Return the (X, Y) coordinate for the center point of the cell that contains the specified text.  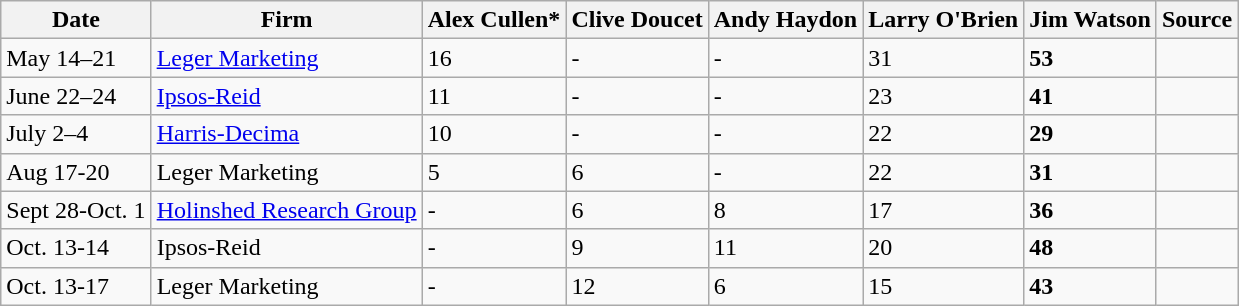
Larry O'Brien (944, 20)
Firm (286, 20)
12 (637, 286)
Holinshed Research Group (286, 210)
8 (785, 210)
June 22–24 (76, 96)
Sept 28-Oct. 1 (76, 210)
10 (494, 134)
5 (494, 172)
Harris-Decima (286, 134)
29 (1090, 134)
Andy Haydon (785, 20)
Jim Watson (1090, 20)
20 (944, 248)
Oct. 13-14 (76, 248)
July 2–4 (76, 134)
17 (944, 210)
Alex Cullen* (494, 20)
48 (1090, 248)
9 (637, 248)
23 (944, 96)
Clive Doucet (637, 20)
Oct. 13-17 (76, 286)
Date (76, 20)
Aug 17-20 (76, 172)
May 14–21 (76, 58)
36 (1090, 210)
43 (1090, 286)
41 (1090, 96)
53 (1090, 58)
16 (494, 58)
15 (944, 286)
Source (1196, 20)
